Find where the given text appears and provide that cell's center as [X, Y] coordinate. 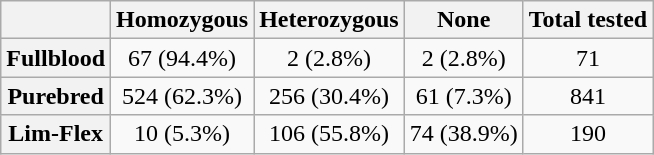
524 (62.3%) [182, 96]
71 [588, 58]
Fullblood [56, 58]
Heterozygous [330, 20]
Lim-Flex [56, 134]
74 (38.9%) [464, 134]
Purebred [56, 96]
Homozygous [182, 20]
10 (5.3%) [182, 134]
61 (7.3%) [464, 96]
106 (55.8%) [330, 134]
67 (94.4%) [182, 58]
190 [588, 134]
256 (30.4%) [330, 96]
None [464, 20]
Total tested [588, 20]
841 [588, 96]
